For the text-containing cell, return its midpoint in [X, Y] coordinate format. 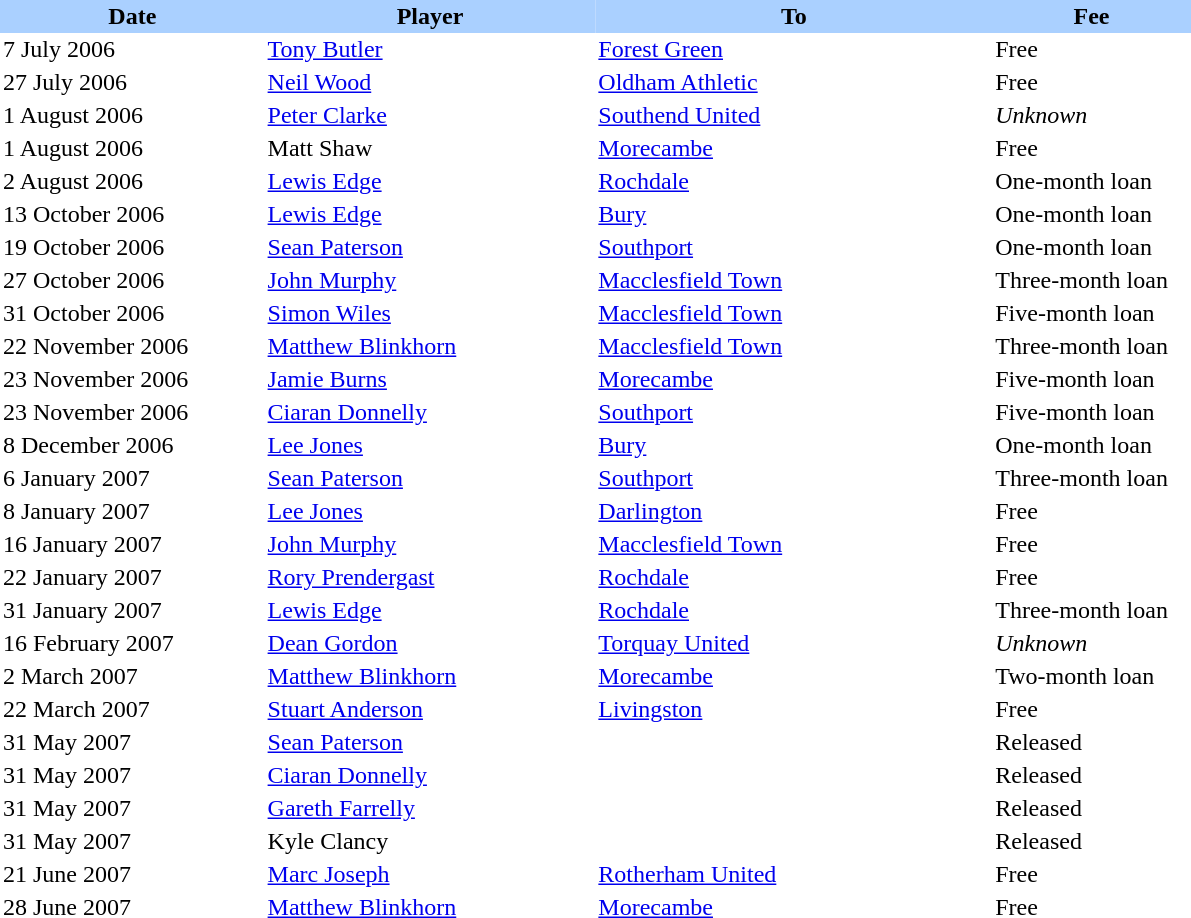
8 January 2007 [132, 512]
27 October 2006 [132, 280]
Simon Wiles [430, 314]
Marc Joseph [430, 874]
31 October 2006 [132, 314]
Darlington [794, 512]
2 August 2006 [132, 182]
Oldham Athletic [794, 82]
8 December 2006 [132, 446]
Kyle Clancy [430, 842]
Gareth Farrelly [430, 808]
Date [132, 16]
Rory Prendergast [430, 578]
Torquay United [794, 644]
6 January 2007 [132, 478]
To [794, 16]
Stuart Anderson [430, 710]
31 January 2007 [132, 610]
13 October 2006 [132, 214]
Tony Butler [430, 50]
7 July 2006 [132, 50]
Peter Clarke [430, 116]
Rotherham United [794, 874]
Player [430, 16]
Dean Gordon [430, 644]
22 March 2007 [132, 710]
Southend United [794, 116]
Forest Green [794, 50]
Matt Shaw [430, 148]
Fee [1091, 16]
21 June 2007 [132, 874]
22 January 2007 [132, 578]
16 January 2007 [132, 544]
27 July 2006 [132, 82]
16 February 2007 [132, 644]
19 October 2006 [132, 248]
Neil Wood [430, 82]
Livingston [794, 710]
22 November 2006 [132, 346]
Jamie Burns [430, 380]
Two-month loan [1091, 676]
2 March 2007 [132, 676]
